Scan for the cell matching the given text and deliver its (x, y) coordinate at center. 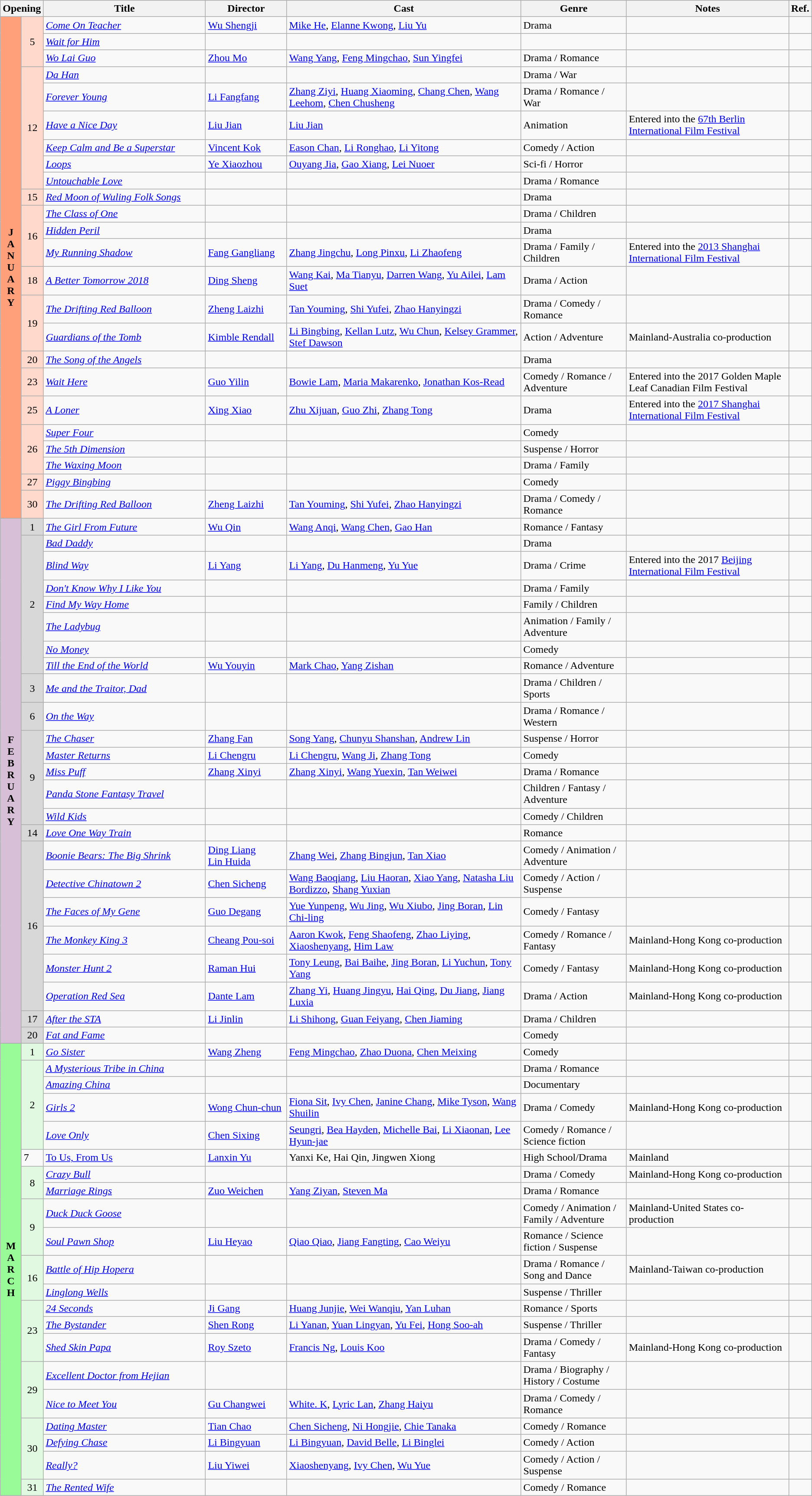
Drama / Comedy / Fantasy (573, 1347)
The Ladybug (124, 627)
Entered into the 67th Berlin International Film Festival (707, 125)
Vincent Kok (246, 147)
26 (32, 449)
Opening (22, 9)
Family / Children (573, 605)
The Bystander (124, 1325)
Li Jinlin (246, 1019)
Xiaoshenyang, Ivy Chen, Wu Yue (404, 1465)
A Loner (124, 410)
JANUARY (11, 268)
FEBRUARY (11, 781)
Mainland (707, 1158)
White. K, Lyric Lan, Zhang Haiyu (404, 1404)
Come On Teacher (124, 25)
Miss Puff (124, 772)
Blind Way (124, 566)
Comedy / Animation / Adventure (573, 855)
Wang Yang, Feng Mingchao, Sun Yingfei (404, 58)
Romance / Adventure (573, 666)
Battle of Hip Hopera (124, 1269)
A Better Tomorrow 2018 (124, 281)
5 (32, 42)
Excellent Doctor from Hejian (124, 1376)
Forever Young (124, 97)
Love Only (124, 1136)
Comedy / Animation / Family / Adventure (573, 1213)
The Song of the Angels (124, 360)
Francis Ng, Louis Koo (404, 1347)
Li Shihong, Guan Feiyang, Chen Jiaming (404, 1019)
Zhang Jingchu, Long Pinxu, Li Zhaofeng (404, 252)
No Money (124, 649)
To Us, From Us (124, 1158)
Chen Sicheng, Ni Hongjie, Chie Tanaka (404, 1426)
Dating Master (124, 1426)
Yue Yunpeng, Wu Jing, Wu Xiubo, Jing Boran, Lin Chi-ling (404, 912)
Wang Kai, Ma Tianyu, Darren Wang, Yu Ailei, Lam Suet (404, 281)
The Waxing Moon (124, 465)
Romance / Fantasy (573, 527)
Mainland-Taiwan co-production (707, 1269)
Wait for Him (124, 42)
31 (32, 1487)
15 (32, 197)
Drama / Crime (573, 566)
Eason Chan, Li Ronghao, Li Yitong (404, 147)
Drama / Romance / Western (573, 717)
Fang Gangliang (246, 252)
Zhang Wei, Zhang Bingjun, Tan Xiao (404, 855)
Drama / Romance / War (573, 97)
18 (32, 281)
Ding Sheng (246, 281)
Linglong Wells (124, 1292)
Detective Chinatown 2 (124, 883)
Li Yang, Du Hanmeng, Yu Yue (404, 566)
24 Seconds (124, 1309)
Master Returns (124, 755)
Children / Fantasy / Adventure (573, 794)
Documentary (573, 1085)
Liu Heyao (246, 1241)
Li Chengru, Wang Ji, Zhang Tong (404, 755)
Tian Chao (246, 1426)
Entered into the 2013 Shanghai International Film Festival (707, 252)
Romance / Science fiction / Suspense (573, 1241)
Li Bingyuan, David Belle, Li Binglei (404, 1443)
Girls 2 (124, 1107)
Chen Sixing (246, 1136)
Yanxi Ke, Hai Qin, Jingwen Xiong (404, 1158)
27 (32, 482)
Kimble Rendall (246, 337)
8 (32, 1182)
Really? (124, 1465)
Liu Yiwei (246, 1465)
Wu Qin (246, 527)
Zhou Mo (246, 58)
Mainland-United States co-production (707, 1213)
7 (32, 1158)
Untouchable Love (124, 180)
Da Han (124, 75)
Wu Shengji (246, 25)
Li Chengru (246, 755)
Entered into the 2017 Golden Maple Leaf Canadian Film Festival (707, 382)
Zuo Weichen (246, 1191)
Me and the Traitor, Dad (124, 688)
14 (32, 833)
Entered into the 2017 Beijing International Film Festival (707, 566)
Li Bingyuan (246, 1443)
Li Bingbing, Kellan Lutz, Wu Chun, Kelsey Grammer, Stef Dawson (404, 337)
19 (32, 323)
Marriage Rings (124, 1191)
Huang Junjie, Wei Wanqiu, Yan Luhan (404, 1309)
Mainland-Australia co-production (707, 337)
Gu Changwei (246, 1404)
Animation (573, 125)
Defying Chase (124, 1443)
Dante Lam (246, 997)
Drama / Children / Sports (573, 688)
29 (32, 1390)
Loops (124, 164)
6 (32, 717)
12 (32, 128)
Aaron Kwok, Feng Shaofeng, Zhao Liying, Xiaoshenyang, Him Law (404, 940)
Red Moon of Wuling Folk Songs (124, 197)
Ouyang Jia, Gao Xiang, Lei Nuoer (404, 164)
Raman Hui (246, 968)
Guardians of the Tomb (124, 337)
Mike He, Elanne Kwong, Liu Yu (404, 25)
Ji Gang (246, 1309)
Chen Sicheng (246, 883)
Have a Nice Day (124, 125)
Sci-fi / Horror (573, 164)
The Faces of My Gene (124, 912)
Li Fangfang (246, 97)
Tony Leung, Bai Baihe, Jing Boran, Li Yuchun, Tony Yang (404, 968)
Wait Here (124, 382)
Ye Xiaozhou (246, 164)
Don't Know Why I Like You (124, 588)
The Class of One (124, 213)
Feng Mingchao, Zhao Duona, Chen Meixing (404, 1052)
Crazy Bull (124, 1174)
On the Way (124, 717)
Wang Anqi, Wang Chen, Gao Han (404, 527)
Drama / Biography / History / Costume (573, 1376)
Monster Hunt 2 (124, 968)
3 (32, 688)
The Rented Wife (124, 1487)
Soul Pawn Shop (124, 1241)
Hidden Peril (124, 230)
17 (32, 1019)
Seungri, Bea Hayden, Michelle Bai, Li Xiaonan, Lee Hyun-jae (404, 1136)
Title (124, 9)
Xing Xiao (246, 410)
Zhang Ziyi, Huang Xiaoming, Chang Chen, Wang Leehom, Chen Chusheng (404, 97)
Comedy / Romance / Science fiction (573, 1136)
25 (32, 410)
Entered into the 2017 Shanghai International Film Festival (707, 410)
Guo Degang (246, 912)
Till the End of the World (124, 666)
Love One Way Train (124, 833)
Piggy Bingbing (124, 482)
Find My Way Home (124, 605)
Operation Red Sea (124, 997)
Mark Chao, Yang Zishan (404, 666)
The Girl From Future (124, 527)
A Mysterious Tribe in China (124, 1068)
Director (246, 9)
Keep Calm and Be a Superstar (124, 147)
MARCH (11, 1270)
Fat and Fame (124, 1035)
The Chaser (124, 739)
Panda Stone Fantasy Travel (124, 794)
Go Sister (124, 1052)
Qiao Qiao, Jiang Fangting, Cao Weiyu (404, 1241)
Wong Chun-chun (246, 1107)
Zhang Xinyi, Wang Yuexin, Tan Weiwei (404, 772)
Zhang Fan (246, 739)
Song Yang, Chunyu Shanshan, Andrew Lin (404, 739)
High School/Drama (573, 1158)
Yang Ziyan, Steven Ma (404, 1191)
Duck Duck Goose (124, 1213)
Lanxin Yu (246, 1158)
Fiona Sit, Ivy Chen, Janine Chang, Mike Tyson, Wang Shuilin (404, 1107)
Comedy / Romance / Fantasy (573, 940)
Bad Daddy (124, 543)
Wild Kids (124, 816)
Cast (404, 9)
Drama / War (573, 75)
Li Yanan, Yuan Lingyan, Yu Fei, Hong Soo-ah (404, 1325)
Drama / Family / Children (573, 252)
The Monkey King 3 (124, 940)
Li Yang (246, 566)
Romance / Sports (573, 1309)
Wang Baoqiang, Liu Haoran, Xiao Yang, Natasha Liu Bordizzo, Shang Yuxian (404, 883)
Shen Rong (246, 1325)
Drama / Romance / Song and Dance (573, 1269)
Cheang Pou-soi (246, 940)
Ding Liang Lin Huida (246, 855)
Bowie Lam, Maria Makarenko, Jonathan Kos-Read (404, 382)
Notes (707, 9)
Boonie Bears: The Big Shrink (124, 855)
Genre (573, 9)
Guo Yilin (246, 382)
Zhang Xinyi (246, 772)
Zhang Yi, Huang Jingyu, Hai Qing, Du Jiang, Jiang Luxia (404, 997)
The 5th Dimension (124, 449)
Ref. (800, 9)
Wang Zheng (246, 1052)
Amazing China (124, 1085)
Nice to Meet You (124, 1404)
Wu Youyin (246, 666)
Zhu Xijuan, Guo Zhi, Zhang Tong (404, 410)
Super Four (124, 432)
After the STA (124, 1019)
My Running Shadow (124, 252)
Roy Szeto (246, 1347)
Wo Lai Guo (124, 58)
Shed Skin Papa (124, 1347)
Action / Adventure (573, 337)
Comedy / Romance / Adventure (573, 382)
Animation / Family / Adventure (573, 627)
Romance (573, 833)
Comedy / Children (573, 816)
